Find where the given text appears and provide that cell's center as [X, Y] coordinate. 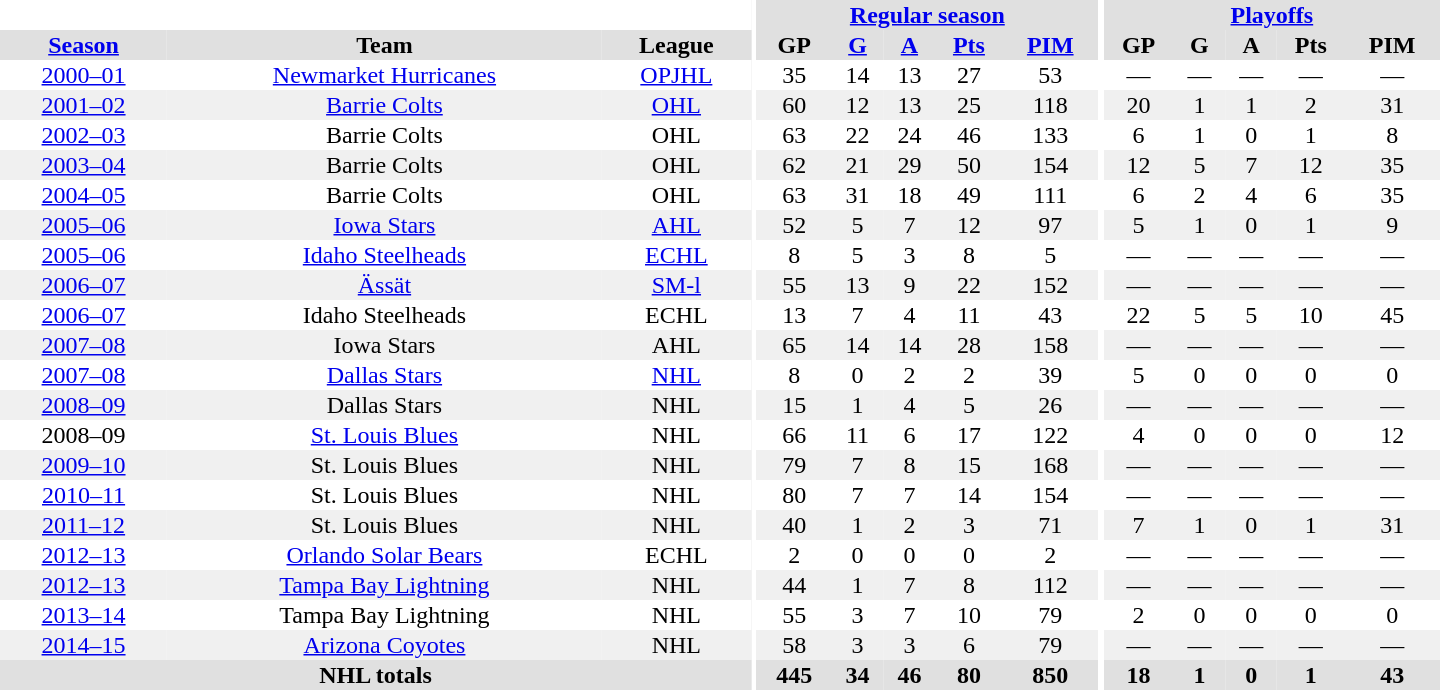
NHL totals [376, 675]
71 [1050, 525]
Season [84, 45]
20 [1139, 105]
17 [968, 435]
39 [1050, 375]
49 [968, 195]
60 [794, 105]
112 [1050, 585]
OPJHL [676, 75]
34 [858, 675]
133 [1050, 135]
SM-l [676, 285]
168 [1050, 465]
97 [1050, 225]
29 [909, 165]
52 [794, 225]
Ässät [384, 285]
40 [794, 525]
2002–03 [84, 135]
28 [968, 345]
27 [968, 75]
2000–01 [84, 75]
League [676, 45]
2009–10 [84, 465]
45 [1392, 315]
2014–15 [84, 645]
26 [1050, 405]
25 [968, 105]
Newmarket Hurricanes [384, 75]
445 [794, 675]
850 [1050, 675]
50 [968, 165]
118 [1050, 105]
158 [1050, 345]
2001–02 [84, 105]
2011–12 [84, 525]
58 [794, 645]
Team [384, 45]
66 [794, 435]
53 [1050, 75]
2003–04 [84, 165]
Arizona Coyotes [384, 645]
152 [1050, 285]
2010–11 [84, 495]
2013–14 [84, 615]
111 [1050, 195]
Regular season [928, 15]
62 [794, 165]
122 [1050, 435]
21 [858, 165]
Orlando Solar Bears [384, 555]
44 [794, 585]
24 [909, 135]
Playoffs [1272, 15]
2004–05 [84, 195]
65 [794, 345]
